Return the [X, Y] coordinate for the center point of the cell that contains the specified text.  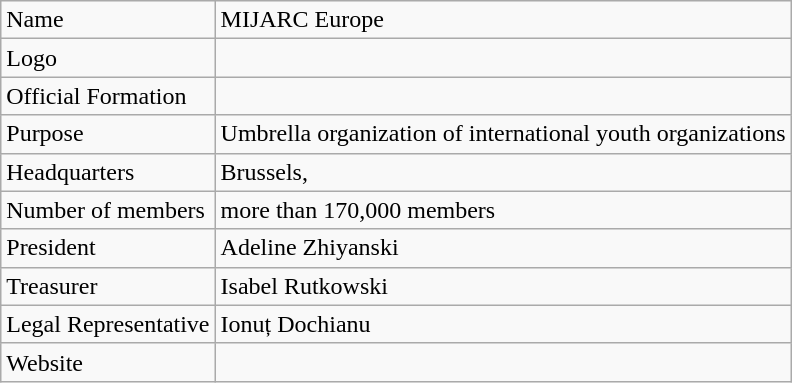
Logo [108, 58]
Ionuț Dochianu [503, 324]
President [108, 248]
Umbrella organization of international youth organizations [503, 134]
Website [108, 362]
Name [108, 20]
Number of members [108, 210]
MIJARC Europe [503, 20]
Legal Representative [108, 324]
Purpose [108, 134]
Brussels, [503, 172]
Isabel Rutkowski [503, 286]
more than 170,000 members [503, 210]
Adeline Zhiyanski [503, 248]
Official Formation [108, 96]
Treasurer [108, 286]
Headquarters [108, 172]
